Provide the [X, Y] coordinate of the cell's center where the given text is located.  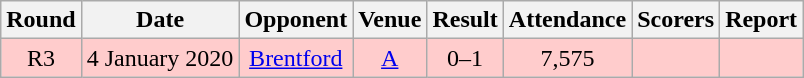
0–1 [465, 58]
Opponent [296, 20]
Venue [390, 20]
Brentford [296, 58]
A [390, 58]
Report [762, 20]
Attendance [567, 20]
7,575 [567, 58]
4 January 2020 [160, 58]
R3 [41, 58]
Result [465, 20]
Date [160, 20]
Scorers [676, 20]
Round [41, 20]
